Pinpoint the cell where the given text exists, returning its [X, Y] midpoint coordinate. 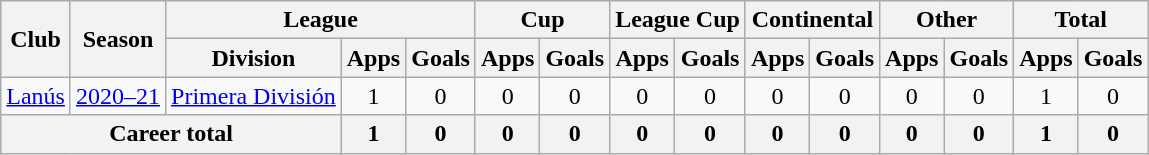
Club [36, 39]
2020–21 [118, 96]
League Cup [678, 20]
Lanús [36, 96]
League [321, 20]
Season [118, 39]
Total [1081, 20]
Cup [542, 20]
Primera División [254, 96]
Continental [812, 20]
Career total [171, 134]
Division [254, 58]
Other [947, 20]
